Detect which cell encompasses the target text, then output its [X, Y] center coordinate. 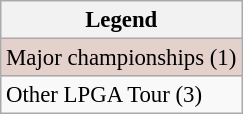
Other LPGA Tour (3) [122, 95]
Major championships (1) [122, 58]
Legend [122, 20]
